Locate the cell with the specified text and output its [X, Y] center coordinate. 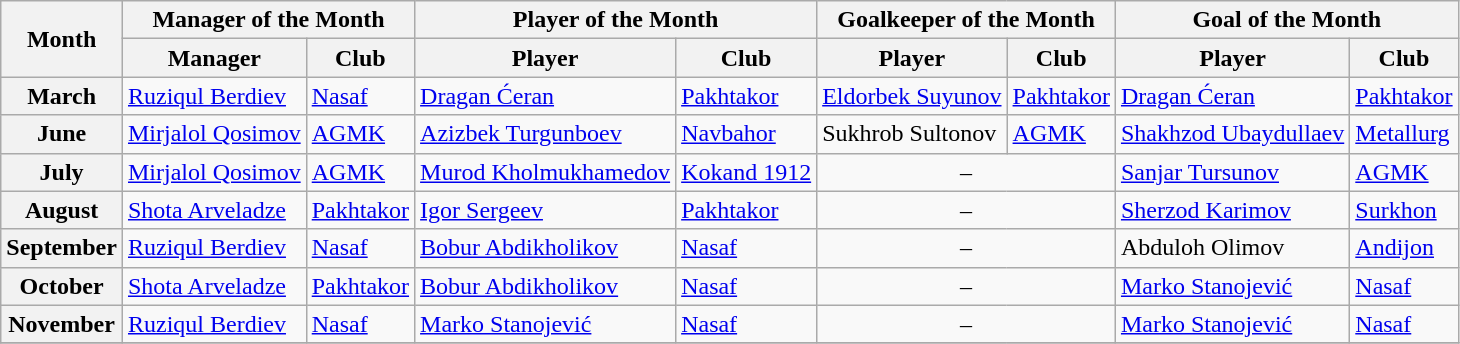
Sherzod Karimov [1232, 210]
October [62, 286]
Kokand 1912 [746, 172]
Azizbek Turgunboev [546, 134]
Manager of the Month [268, 20]
Month [62, 39]
November [62, 324]
Murod Kholmukhamedov [546, 172]
Abduloh Olimov [1232, 248]
July [62, 172]
Igor Sergeev [546, 210]
Andijon [1404, 248]
Surkhon [1404, 210]
Player of the Month [616, 20]
Goal of the Month [1286, 20]
Manager [214, 58]
Metallurg [1404, 134]
Navbahor [746, 134]
September [62, 248]
Eldorbek Suyunov [912, 96]
June [62, 134]
Sukhrob Sultonov [912, 134]
March [62, 96]
August [62, 210]
Shakhzod Ubaydullaev [1232, 134]
Goalkeeper of the Month [966, 20]
Sanjar Tursunov [1232, 172]
